Identify which cell holds the provided text, then report its [X, Y] central coordinate. 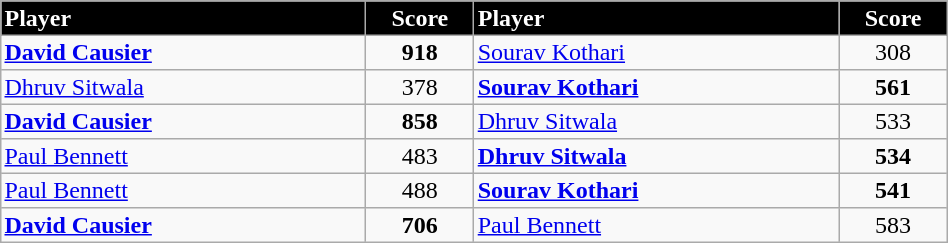
583 [893, 225]
308 [893, 52]
483 [420, 156]
706 [420, 225]
378 [420, 87]
533 [893, 121]
488 [420, 190]
561 [893, 87]
918 [420, 52]
858 [420, 121]
541 [893, 190]
534 [893, 156]
